From the cell containing the given text, extract its center point as (X, Y) coordinate. 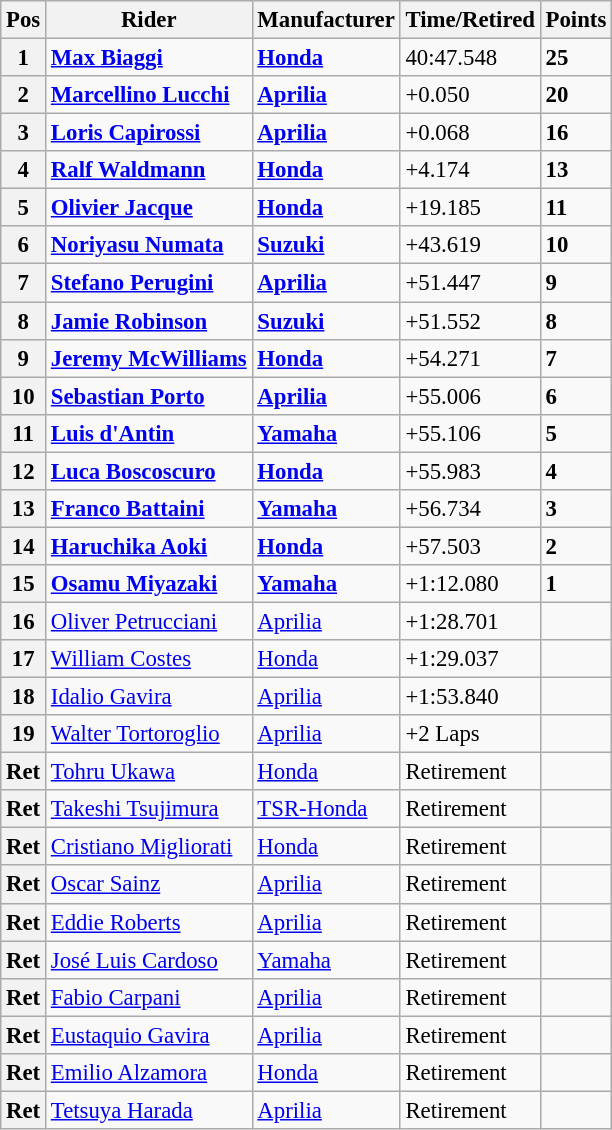
Osamu Miyazaki (150, 584)
Walter Tortoroglio (150, 734)
TSR-Honda (326, 809)
Cristiano Migliorati (150, 847)
+1:28.701 (470, 621)
+57.503 (470, 546)
Olivier Jacque (150, 208)
Takeshi Tsujimura (150, 809)
Max Biaggi (150, 58)
Luca Boscoscuro (150, 471)
Franco Battaini (150, 509)
José Luis Cardoso (150, 960)
+0.050 (470, 95)
+55.983 (470, 471)
Oliver Petrucciani (150, 621)
Tetsuya Harada (150, 1110)
Oscar Sainz (150, 885)
Time/Retired (470, 20)
15 (24, 584)
Ralf Waldmann (150, 170)
+54.271 (470, 358)
18 (24, 697)
+55.106 (470, 433)
Fabio Carpani (150, 997)
Noriyasu Numata (150, 245)
+0.068 (470, 133)
Sebastian Porto (150, 396)
+19.185 (470, 208)
+4.174 (470, 170)
Luis d'Antin (150, 433)
Haruchika Aoki (150, 546)
Jeremy McWilliams (150, 358)
+1:12.080 (470, 584)
+1:29.037 (470, 659)
12 (24, 471)
William Costes (150, 659)
Marcellino Lucchi (150, 95)
+2 Laps (470, 734)
Emilio Alzamora (150, 1073)
Loris Capirossi (150, 133)
17 (24, 659)
Pos (24, 20)
Jamie Robinson (150, 321)
+55.006 (470, 396)
14 (24, 546)
40:47.548 (470, 58)
Tohru Ukawa (150, 772)
+51.552 (470, 321)
+51.447 (470, 283)
+43.619 (470, 245)
+56.734 (470, 509)
Rider (150, 20)
20 (576, 95)
Points (576, 20)
Eustaquio Gavira (150, 1035)
+1:53.840 (470, 697)
25 (576, 58)
19 (24, 734)
Manufacturer (326, 20)
Stefano Perugini (150, 283)
Idalio Gavira (150, 697)
Eddie Roberts (150, 922)
